Extract the (X, Y) coordinate from the center of the cell holding the provided text.  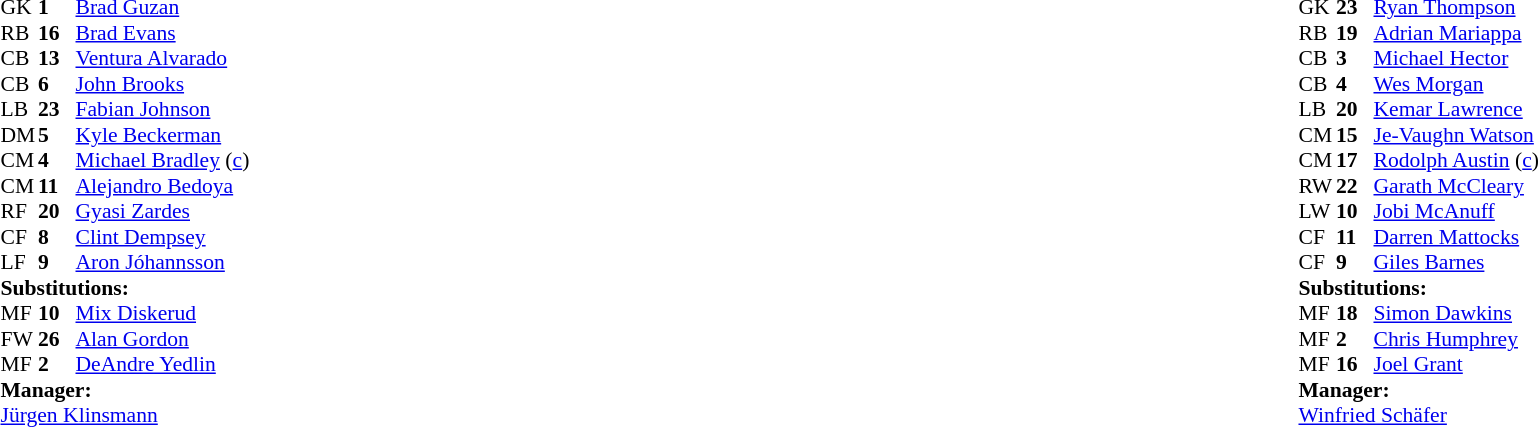
Brad Evans (163, 33)
Michael Bradley (c) (163, 161)
DeAndre Yedlin (163, 365)
5 (57, 135)
Kyle Beckerman (163, 135)
Ventura Alvarado (163, 59)
FW (19, 339)
Alan Gordon (163, 339)
Fabian Johnson (163, 109)
John Brooks (163, 84)
Gyasi Zardes (163, 211)
6 (57, 84)
22 (1355, 186)
15 (1355, 135)
Mix Diskerud (163, 313)
13 (57, 59)
26 (57, 339)
LF (19, 263)
17 (1355, 161)
Alejandro Bedoya (163, 186)
8 (57, 237)
LW (1317, 211)
Clint Dempsey (163, 237)
Aron Jóhannsson (163, 263)
DM (19, 135)
Manager: (124, 390)
Substitutions: (124, 288)
23 (57, 109)
18 (1355, 313)
3 (1355, 59)
RW (1317, 186)
19 (1355, 33)
RF (19, 211)
